Identify which cell holds the provided text, then report its [X, Y] central coordinate. 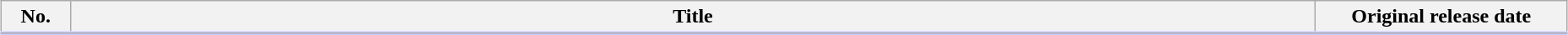
No. [35, 17]
Original release date [1441, 17]
Title [693, 17]
